Scan for the cell matching the given text and deliver its [x, y] coordinate at center. 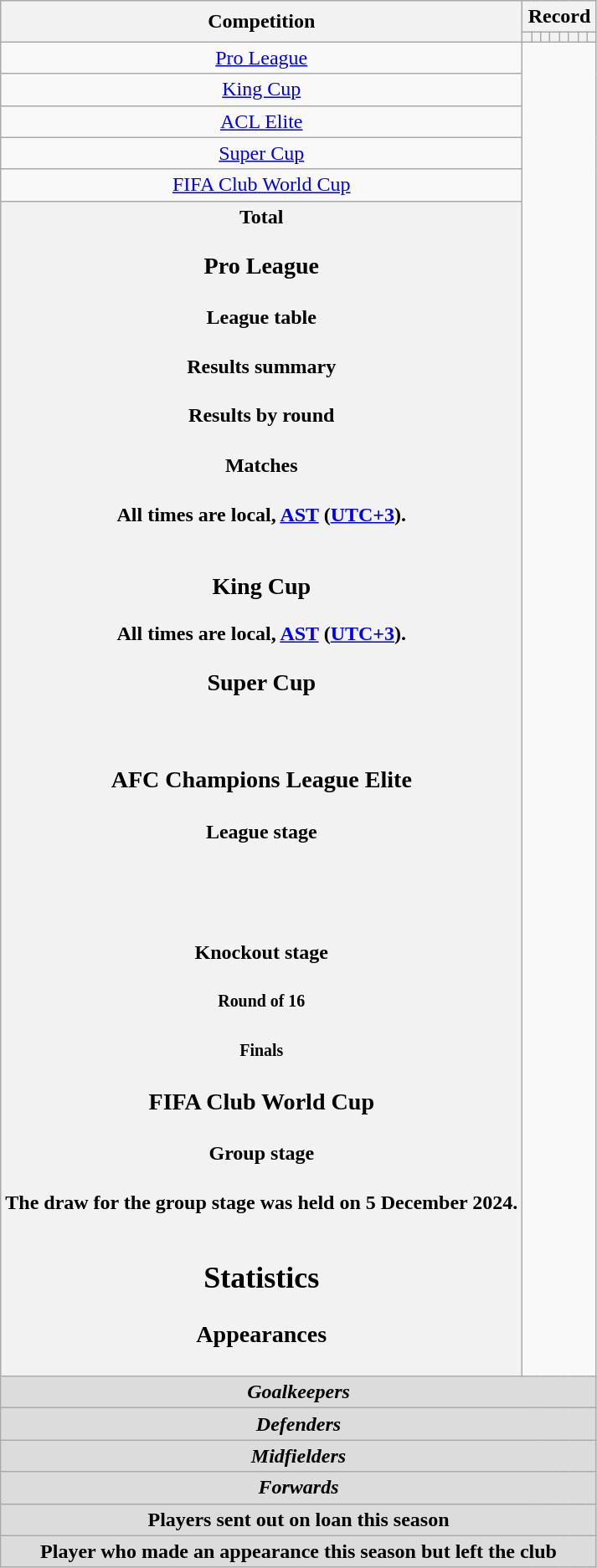
Super Cup [261, 153]
ACL Elite [261, 121]
Record [559, 17]
Midfielders [299, 1456]
Competition [261, 22]
Pro League [261, 58]
Goalkeepers [299, 1392]
Defenders [299, 1424]
Players sent out on loan this season [299, 1519]
FIFA Club World Cup [261, 185]
Player who made an appearance this season but left the club [299, 1551]
Forwards [299, 1488]
King Cup [261, 90]
